Extract the [X, Y] coordinate from the center of the cell holding the provided text.  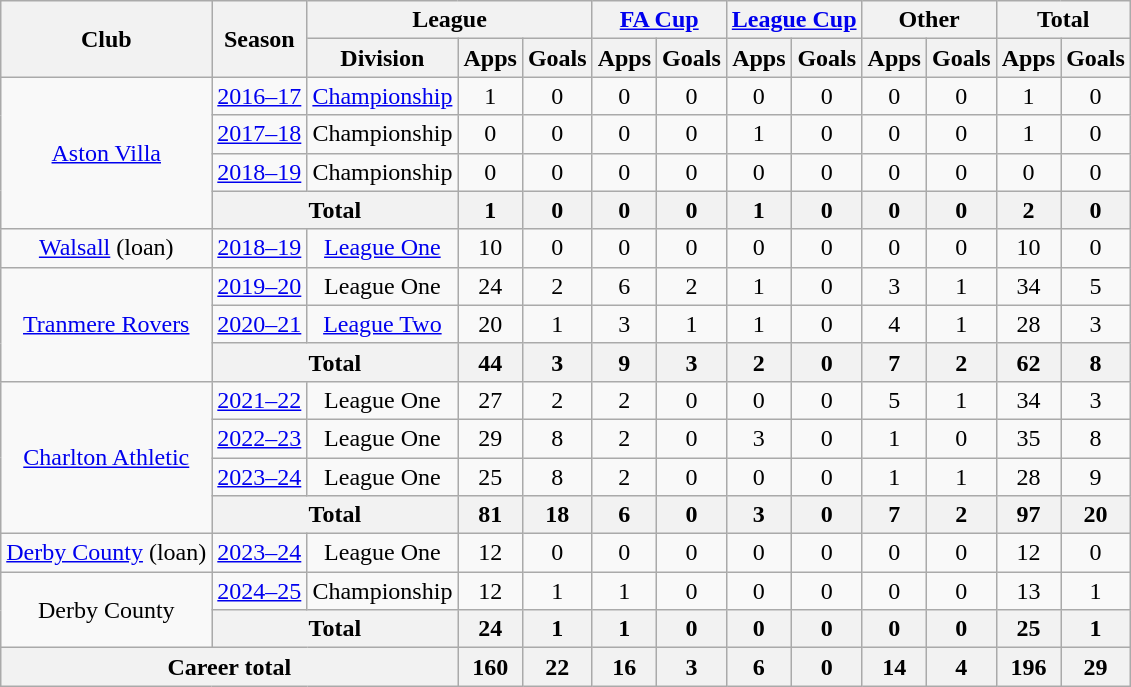
Other [929, 20]
44 [490, 362]
League Two [382, 324]
FA Cup [659, 20]
62 [1028, 362]
Season [260, 39]
2024–25 [260, 591]
League [450, 20]
Charlton Athletic [106, 457]
2017–18 [260, 134]
2016–17 [260, 96]
Tranmere Rovers [106, 324]
Division [382, 58]
22 [557, 667]
16 [624, 667]
2020–21 [260, 324]
League Cup [794, 20]
196 [1028, 667]
97 [1028, 515]
160 [490, 667]
Walsall (loan) [106, 248]
35 [1028, 438]
Derby County [106, 610]
2021–22 [260, 400]
2022–23 [260, 438]
27 [490, 400]
Aston Villa [106, 153]
14 [894, 667]
18 [557, 515]
Derby County (loan) [106, 553]
2019–20 [260, 286]
81 [490, 515]
Club [106, 39]
13 [1028, 591]
Career total [230, 667]
